Capture the cell that displays the provided text and extract its (x, y) central coordinate. 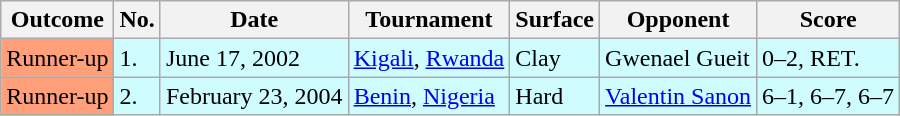
6–1, 6–7, 6–7 (828, 96)
Score (828, 20)
February 23, 2004 (254, 96)
Tournament (429, 20)
Hard (555, 96)
June 17, 2002 (254, 58)
Outcome (58, 20)
Kigali, Rwanda (429, 58)
Opponent (678, 20)
Gwenael Gueit (678, 58)
No. (137, 20)
Valentin Sanon (678, 96)
Benin, Nigeria (429, 96)
Clay (555, 58)
1. (137, 58)
2. (137, 96)
Date (254, 20)
Surface (555, 20)
0–2, RET. (828, 58)
